Return [x, y] of the center of cell containing provided text 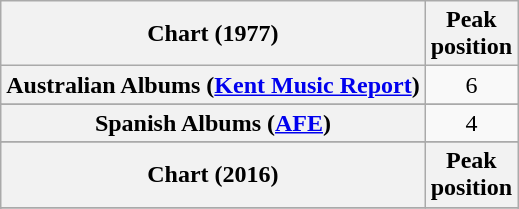
Spanish Albums (AFE) [213, 123]
Chart (2016) [213, 174]
6 [471, 85]
4 [471, 123]
Chart (1977) [213, 34]
Australian Albums (Kent Music Report) [213, 85]
